Output the (X, Y) coordinate of the center of the cell containing the given text.  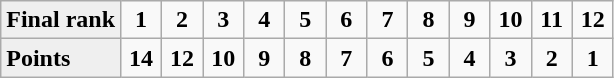
Final rank (61, 20)
14 (142, 58)
Points (61, 58)
11 (552, 20)
